Search for the cell housing the specified text and yield its (x, y) center coordinate. 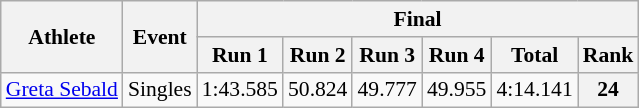
Run 2 (318, 55)
Run 1 (240, 55)
Athlete (62, 36)
Final (418, 19)
Rank (608, 55)
49.777 (386, 90)
Run 4 (456, 55)
4:14.141 (534, 90)
Run 3 (386, 55)
1:43.585 (240, 90)
Singles (160, 90)
Greta Sebald (62, 90)
Total (534, 55)
Event (160, 36)
50.824 (318, 90)
49.955 (456, 90)
24 (608, 90)
